Provide the [x, y] coordinate of the cell's center where the given text is located.  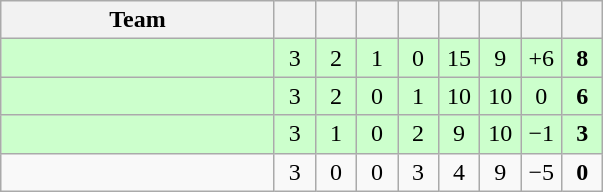
15 [460, 58]
8 [582, 58]
Team [138, 20]
+6 [542, 58]
4 [460, 172]
−1 [542, 134]
6 [582, 96]
−5 [542, 172]
